Return [x, y] of the center of cell containing provided text 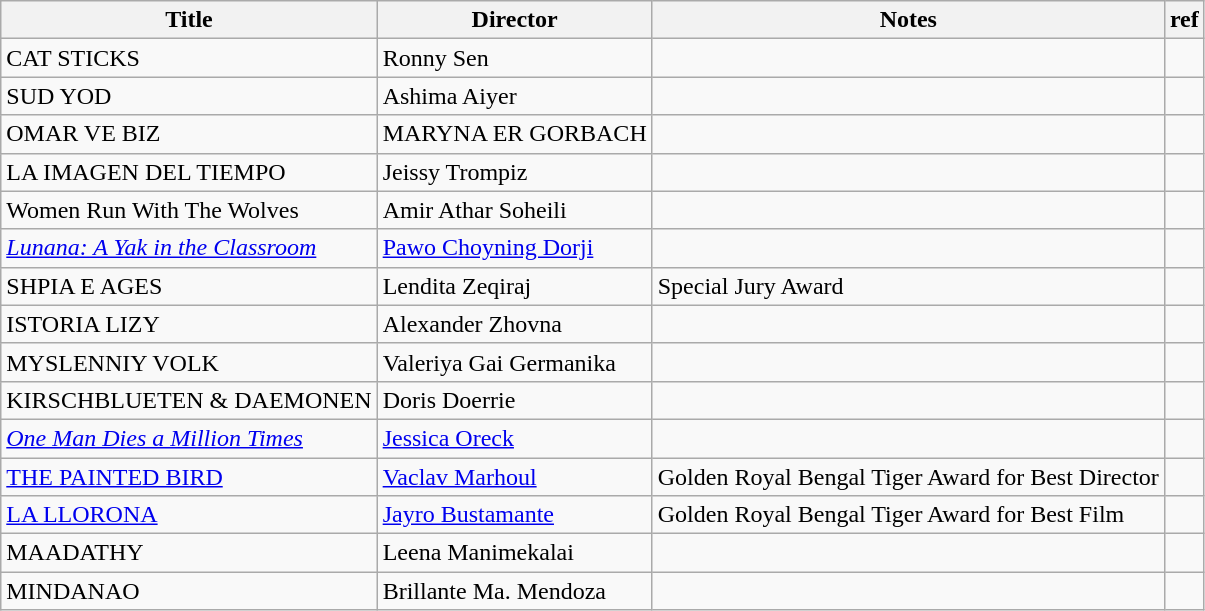
Amir Athar Soheili [514, 210]
Ashima Aiyer [514, 96]
Lendita Zeqiraj [514, 286]
Vaclav Marhoul [514, 477]
KIRSCHBLUETEN & DAEMONEN [189, 400]
Golden Royal Bengal Tiger Award for Best Director [908, 477]
ISTORIA LIZY [189, 324]
Jessica Oreck [514, 438]
ref [1184, 20]
Pawo Choyning Dorji [514, 248]
Jayro Bustamante [514, 515]
Valeriya Gai Germanika [514, 362]
SUD YOD [189, 96]
THE PAINTED BIRD [189, 477]
Leena Manimekalai [514, 553]
Title [189, 20]
Special Jury Award [908, 286]
Golden Royal Bengal Tiger Award for Best Film [908, 515]
LA IMAGEN DEL TIEMPO [189, 172]
LA LLORONA [189, 515]
Ronny Sen [514, 58]
One Man Dies a Million Times [189, 438]
MYSLENNIY VOLK [189, 362]
Director [514, 20]
Alexander Zhovna [514, 324]
Doris Doerrie [514, 400]
Women Run With The Wolves [189, 210]
CAT STICKS [189, 58]
Notes [908, 20]
SHPIA E AGES [189, 286]
MARYNA ER GORBACH [514, 134]
Jeissy Trompiz [514, 172]
MAADATHY [189, 553]
MINDANAO [189, 591]
OMAR VE BIZ [189, 134]
Lunana: A Yak in the Classroom [189, 248]
Brillante Ma. Mendoza [514, 591]
